Detect which cell encompasses the target text, then output its [X, Y] center coordinate. 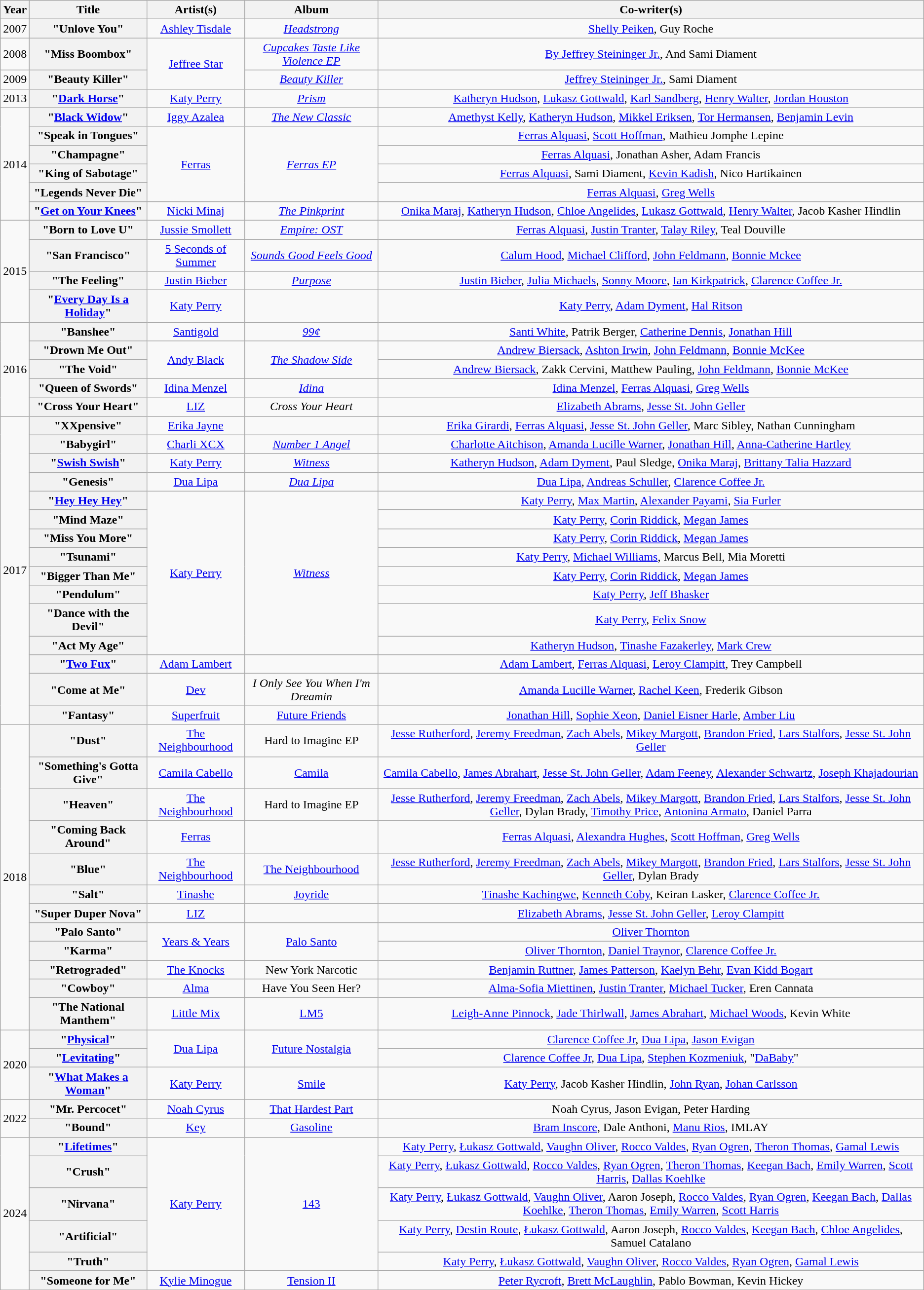
Nicki Minaj [195, 211]
"Nirvana" [88, 1204]
Cupcakes Taste Like Violence EP [311, 54]
Shelly Peiken, Guy Roche [651, 29]
"Fantasy" [88, 715]
Peter Rycroft, Brett McLaughlin, Pablo Bowman, Kevin Hickey [651, 1280]
Years & Years [195, 941]
Key [195, 1128]
Bram Inscore, Dale Anthoni, Manu Rios, IMLAY [651, 1128]
2014 [15, 164]
Tension II [311, 1280]
Katy Perry, Destin Route, Łukasz Gottwald, Aaron Joseph, Rocco Valdes, Keegan Bach, Chloe Angelides, Samuel Catalano [651, 1236]
"The Void" [88, 369]
Clarence Coffee Jr, Dua Lipa, Jason Evigan [651, 1039]
Ferras Alquasi, Alexandra Hughes, Scott Hoffman, Greg Wells [651, 837]
Leigh-Anne Pinnock, Jade Thirlwall, James Abrahart, Michael Woods, Kevin White [651, 1014]
"Heaven" [88, 804]
Kylie Minogue [195, 1280]
Katy Perry, Jeff Bhasker [651, 595]
Co-writer(s) [651, 10]
Gasoline [311, 1128]
2022 [15, 1118]
Tinashe [195, 894]
"Act My Age" [88, 645]
Camila [311, 773]
"XXpensive" [88, 425]
Jussie Smollett [195, 229]
Ashley Tisdale [195, 29]
Katy Perry, Adam Dyment, Hal Ritson [651, 306]
Sounds Good Feels Good [311, 255]
Ferras Alquasi, Sami Diament, Kevin Kadish, Nico Hartikainen [651, 173]
Amanda Lucille Warner, Rachel Keen, Frederik Gibson [651, 690]
Katy Perry, Łukasz Gottwald, Vaughn Oliver, Rocco Valdes, Ryan Ogren, Gamal Lewis [651, 1261]
Benjamin Ruttner, James Patterson, Kaelyn Behr, Evan Kidd Bogart [651, 970]
2017 [15, 570]
"Two Fux" [88, 664]
Oliver Thornton, Daniel Traynor, Clarence Coffee Jr. [651, 950]
By Jeffrey Steininger Jr., And Sami Diament [651, 54]
Future Nostalgia [311, 1049]
Prism [311, 98]
"Palo Santo" [88, 932]
"Bigger Than Me" [88, 576]
Joyride [311, 894]
Ferras Alquasi, Justin Tranter, Talay Riley, Teal Douville [651, 229]
"Something's Gotta Give" [88, 773]
Justin Bieber, Julia Michaels, Sonny Moore, Ian Kirkpatrick, Clarence Coffee Jr. [651, 281]
Ferras Alquasi, Jonathan Asher, Adam Francis [651, 154]
Superfruit [195, 715]
2013 [15, 98]
Camila Cabello, James Abrahart, Jesse St. John Geller, Adam Feeney, Alexander Schwartz, Joseph Khajadourian [651, 773]
Erika Jayne [195, 425]
That Hardest Part [311, 1109]
Jesse Rutherford, Jeremy Freedman, Zach Abels, Mikey Margott, Brandon Fried, Lars Stalfors, Jesse St. John Geller [651, 740]
"Cowboy" [88, 988]
Tinashe Kachingwe, Kenneth Coby, Keiran Lasker, Clarence Coffee Jr. [651, 894]
Oliver Thornton [651, 932]
Headstrong [311, 29]
"Hey Hey Hey" [88, 500]
Camila Cabello [195, 773]
Beauty Killer [311, 79]
New York Narcotic [311, 970]
"Cross Your Heart" [88, 407]
"Legends Never Die" [88, 192]
Katheryn Hudson, Adam Dyment, Paul Sledge, Onika Maraj, Brittany Talia Hazzard [651, 463]
Santi White, Patrik Berger, Catherine Dennis, Jonathan Hill [651, 332]
"Miss You More" [88, 538]
Onika Maraj, Katheryn Hudson, Chloe Angelides, Lukasz Gottwald, Henry Walter, Jacob Kasher Hindlin [651, 211]
Jeffrey Steininger Jr., Sami Diament [651, 79]
"San Francisco" [88, 255]
"Dark Horse" [88, 98]
"Mr. Percocet" [88, 1109]
Dua Lipa, Andreas Schuller, Clarence Coffee Jr. [651, 482]
2007 [15, 29]
"Artificial" [88, 1236]
Purpose [311, 281]
"Retrograded" [88, 970]
"Bound" [88, 1128]
"Pendulum" [88, 595]
Alma [195, 988]
"The Feeling" [88, 281]
"Get on Your Knees" [88, 211]
Noah Cyrus [195, 1109]
"Mind Maze" [88, 519]
Adam Lambert, Ferras Alquasi, Leroy Clampitt, Trey Campbell [651, 664]
"Queen of Swords" [88, 388]
"Salt" [88, 894]
2024 [15, 1213]
"Babygirl" [88, 444]
Katy Perry, Max Martin, Alexander Payami, Sia Furler [651, 500]
Santigold [195, 332]
Have You Seen Her? [311, 988]
Katy Perry, Felix Snow [651, 620]
Album [311, 10]
"Super Duper Nova" [88, 913]
Ferras Alquasi, Greg Wells [651, 192]
Andrew Biersack, Ashton Irwin, John Feldmann, Bonnie McKee [651, 350]
"Every Day Is a Holiday" [88, 306]
Jonathan Hill, Sophie Xeon, Daniel Eisner Harle, Amber Liu [651, 715]
"Black Widow" [88, 117]
143 [311, 1204]
Ferras EP [311, 164]
2016 [15, 369]
Clarence Coffee Jr, Dua Lipa, Stephen Kozmeniuk, "DaBaby" [651, 1058]
Cross Your Heart [311, 407]
Ferras Alquasi, Scott Hoffman, Mathieu Jomphe Lepine [651, 136]
Idina Menzel [195, 388]
Number 1 Angel [311, 444]
Artist(s) [195, 10]
Little Mix [195, 1014]
Andrew Biersack, Zakk Cervini, Matthew Pauling, John Feldmann, Bonnie McKee [651, 369]
"Beauty Killer" [88, 79]
"Drown Me Out" [88, 350]
2009 [15, 79]
Year [15, 10]
The Shadow Side [311, 360]
Idina [311, 388]
Title [88, 10]
2020 [15, 1065]
"Champagne" [88, 154]
Future Friends [311, 715]
Idina Menzel, Ferras Alquasi, Greg Wells [651, 388]
"Genesis" [88, 482]
"Crush" [88, 1172]
Elizabeth Abrams, Jesse St. John Geller [651, 407]
99¢ [311, 332]
"Swish Swish" [88, 463]
LM5 [311, 1014]
Iggy Azalea [195, 117]
Charlotte Aitchison, Amanda Lucille Warner, Jonathan Hill, Anna-Catherine Hartley [651, 444]
Noah Cyrus, Jason Evigan, Peter Harding [651, 1109]
5 Seconds of Summer [195, 255]
Jeffree Star [195, 63]
"Dance with the Devil" [88, 620]
Smile [311, 1084]
"Blue" [88, 869]
The New Classic [311, 117]
Andy Black [195, 360]
"Speak in Tongues" [88, 136]
"Born to Love U" [88, 229]
"Lifetimes" [88, 1146]
The Knocks [195, 970]
Adam Lambert [195, 664]
"Dust" [88, 740]
"Truth" [88, 1261]
"Physical" [88, 1039]
Charli XCX [195, 444]
"Come at Me" [88, 690]
Empire: OST [311, 229]
I Only See You When I'm Dreamin [311, 690]
"King of Sabotage" [88, 173]
"Levitating" [88, 1058]
Jesse Rutherford, Jeremy Freedman, Zach Abels, Mikey Margott, Brandon Fried, Lars Stalfors, Jesse St. John Geller, Dylan Brady [651, 869]
Calum Hood, Michael Clifford, John Feldmann, Bonnie Mckee [651, 255]
Katheryn Hudson, Tinashe Fazakerley, Mark Crew [651, 645]
"Miss Boombox" [88, 54]
"Tsunami" [88, 557]
"Coming Back Around" [88, 837]
Alma-Sofia Miettinen, Justin Tranter, Michael Tucker, Eren Cannata [651, 988]
Katy Perry, Michael Williams, Marcus Bell, Mia Moretti [651, 557]
"What Makes a Woman" [88, 1084]
Palo Santo [311, 941]
Erika Girardi, Ferras Alquasi, Jesse St. John Geller, Marc Sibley, Nathan Cunningham [651, 425]
Katheryn Hudson, Lukasz Gottwald, Karl Sandberg, Henry Walter, Jordan Houston [651, 98]
Justin Bieber [195, 281]
Amethyst Kelly, Katheryn Hudson, Mikkel Eriksen, Tor Hermansen, Benjamin Levin [651, 117]
2018 [15, 877]
"Unlove You" [88, 29]
Dev [195, 690]
2015 [15, 271]
Katy Perry, Łukasz Gottwald, Rocco Valdes, Ryan Ogren, Theron Thomas, Keegan Bach, Emily Warren, Scott Harris, Dallas Koehlke [651, 1172]
The Pinkprint [311, 211]
"The National Manthem" [88, 1014]
Elizabeth Abrams, Jesse St. John Geller, Leroy Clampitt [651, 913]
2008 [15, 54]
Katy Perry, Łukasz Gottwald, Vaughn Oliver, Rocco Valdes, Ryan Ogren, Theron Thomas, Gamal Lewis [651, 1146]
"Someone for Me" [88, 1280]
Katy Perry, Jacob Kasher Hindlin, John Ryan, Johan Carlsson [651, 1084]
"Karma" [88, 950]
"Banshee" [88, 332]
